Identify which cell holds the provided text, then report its (X, Y) central coordinate. 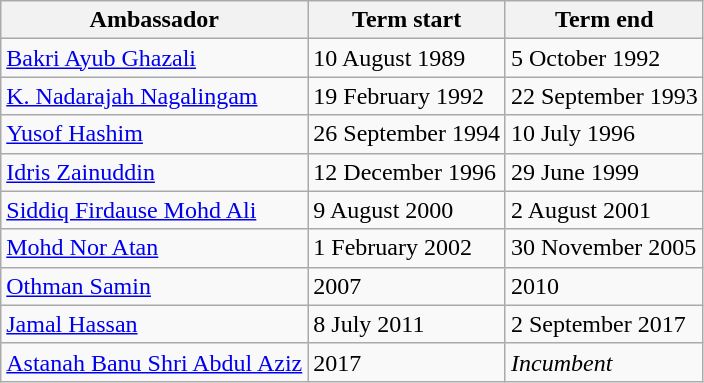
26 September 1994 (407, 134)
Mohd Nor Atan (154, 248)
2010 (604, 286)
K. Nadarajah Nagalingam (154, 96)
5 October 1992 (604, 58)
2 August 2001 (604, 210)
Bakri Ayub Ghazali (154, 58)
10 July 1996 (604, 134)
2017 (407, 362)
1 February 2002 (407, 248)
Incumbent (604, 362)
22 September 1993 (604, 96)
Ambassador (154, 20)
Term start (407, 20)
Idris Zainuddin (154, 172)
10 August 1989 (407, 58)
30 November 2005 (604, 248)
Siddiq Firdause Mohd Ali (154, 210)
12 December 1996 (407, 172)
Astanah Banu Shri Abdul Aziz (154, 362)
2 September 2017 (604, 324)
Othman Samin (154, 286)
29 June 1999 (604, 172)
2007 (407, 286)
9 August 2000 (407, 210)
Term end (604, 20)
8 July 2011 (407, 324)
Jamal Hassan (154, 324)
Yusof Hashim (154, 134)
19 February 1992 (407, 96)
